Identify which cell holds the provided text, then report its [x, y] central coordinate. 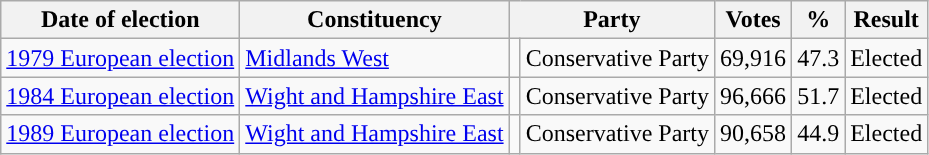
Party [612, 20]
Constituency [374, 20]
Midlands West [374, 58]
1989 European election [120, 134]
Result [886, 20]
47.3 [818, 58]
Votes [754, 20]
44.9 [818, 134]
% [818, 20]
51.7 [818, 96]
69,916 [754, 58]
96,666 [754, 96]
1984 European election [120, 96]
90,658 [754, 134]
Date of election [120, 20]
1979 European election [120, 58]
